Return the [x, y] coordinate for the center point of the cell that contains the specified text.  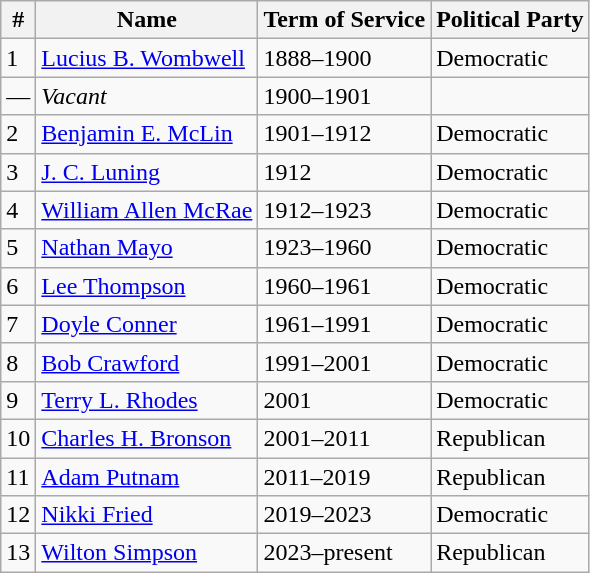
Wilton Simpson [147, 553]
5 [18, 248]
10 [18, 438]
1888–1900 [344, 58]
Term of Service [344, 20]
2001–2011 [344, 438]
4 [18, 210]
— [18, 96]
1912–1923 [344, 210]
1923–1960 [344, 248]
Bob Crawford [147, 362]
8 [18, 362]
7 [18, 324]
2001 [344, 400]
2 [18, 134]
1991–2001 [344, 362]
1901–1912 [344, 134]
# [18, 20]
3 [18, 172]
Nathan Mayo [147, 248]
13 [18, 553]
Nikki Fried [147, 515]
1961–1991 [344, 324]
Terry L. Rhodes [147, 400]
1960–1961 [344, 286]
2023–present [344, 553]
Vacant [147, 96]
9 [18, 400]
6 [18, 286]
J. C. Luning [147, 172]
Lucius B. Wombwell [147, 58]
William Allen McRae [147, 210]
Doyle Conner [147, 324]
Benjamin E. McLin [147, 134]
Name [147, 20]
Lee Thompson [147, 286]
12 [18, 515]
Charles H. Bronson [147, 438]
Political Party [510, 20]
1 [18, 58]
1900–1901 [344, 96]
Adam Putnam [147, 477]
11 [18, 477]
1912 [344, 172]
2011–2019 [344, 477]
2019–2023 [344, 515]
